Find where the given text appears and provide that cell's center as [x, y] coordinate. 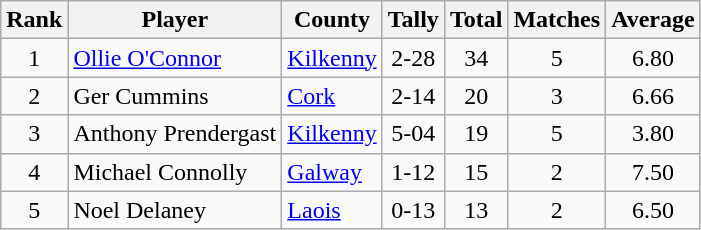
6.50 [654, 210]
4 [34, 172]
6.80 [654, 58]
15 [476, 172]
2-14 [413, 96]
6.66 [654, 96]
0-13 [413, 210]
34 [476, 58]
Galway [332, 172]
5-04 [413, 134]
Tally [413, 20]
2-28 [413, 58]
1-12 [413, 172]
Matches [557, 20]
Average [654, 20]
Total [476, 20]
3.80 [654, 134]
Michael Connolly [175, 172]
20 [476, 96]
Ger Cummins [175, 96]
Anthony Prendergast [175, 134]
1 [34, 58]
Cork [332, 96]
Noel Delaney [175, 210]
Ollie O'Connor [175, 58]
Rank [34, 20]
19 [476, 134]
13 [476, 210]
7.50 [654, 172]
Laois [332, 210]
County [332, 20]
Player [175, 20]
